Return (X, Y) of the center of cell containing provided text 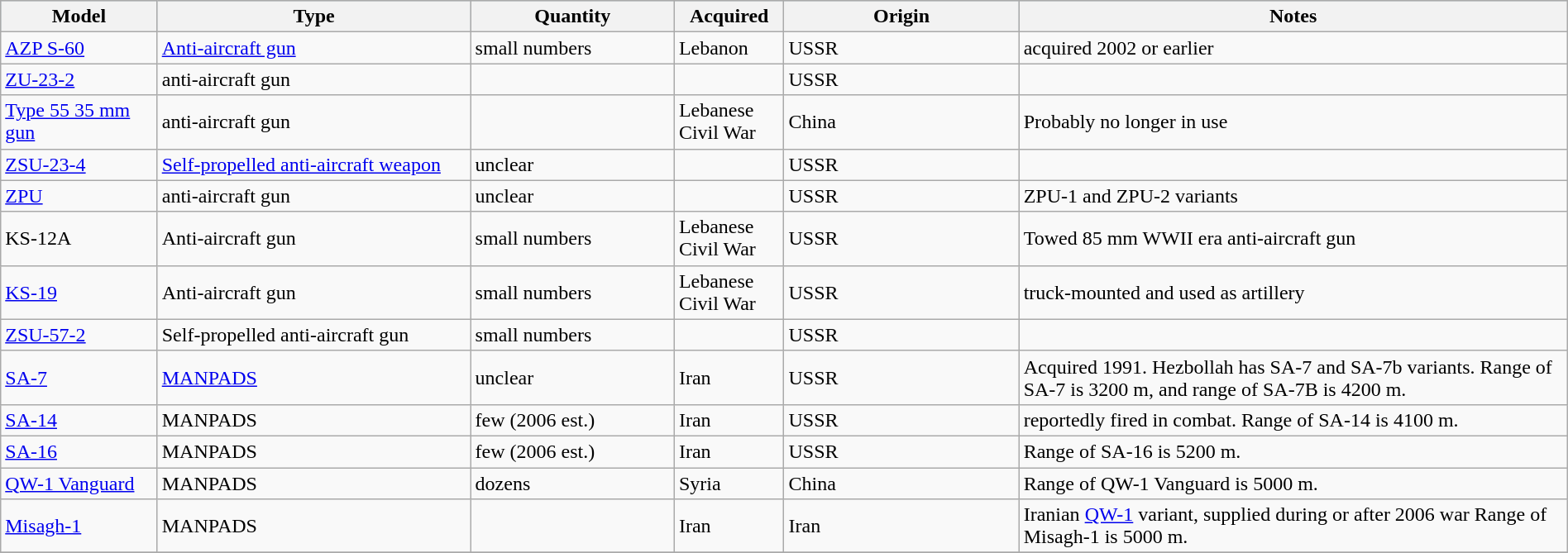
KS-19 (79, 293)
Self-propelled anti-aircraft weapon (314, 164)
Lebanon (729, 48)
truck-mounted and used as artillery (1293, 293)
QW-1 Vanguard (79, 484)
Misagh-1 (79, 526)
dozens (572, 484)
Probably no longer in use (1293, 122)
ZU-23-2 (79, 79)
Model (79, 17)
Origin (901, 17)
Self-propelled anti-aircraft gun (314, 335)
ZPU (79, 196)
Acquired (729, 17)
SA-16 (79, 451)
ZPU-1 and ZPU-2 variants (1293, 196)
Syria (729, 484)
AZP S-60 (79, 48)
Notes (1293, 17)
reportedly fired in combat. Range of SA-14 is 4100 m. (1293, 420)
ZSU-57-2 (79, 335)
Range of SA-16 is 5200 m. (1293, 451)
Acquired 1991. Hezbollah has SA-7 and SA-7b variants. Range of SA-7 is 3200 m, and range of SA-7B is 4200 m. (1293, 377)
Quantity (572, 17)
SA-7 (79, 377)
Iranian QW-1 variant, supplied during or after 2006 war Range of Misagh-1 is 5000 m. (1293, 526)
Type (314, 17)
Towed 85 mm WWII era anti-aircraft gun (1293, 238)
Type 55 35 mm gun (79, 122)
KS-12A (79, 238)
Range of QW-1 Vanguard is 5000 m. (1293, 484)
acquired 2002 or earlier (1293, 48)
ZSU-23-4 (79, 164)
SA-14 (79, 420)
